Return [x, y] of the center of cell containing provided text 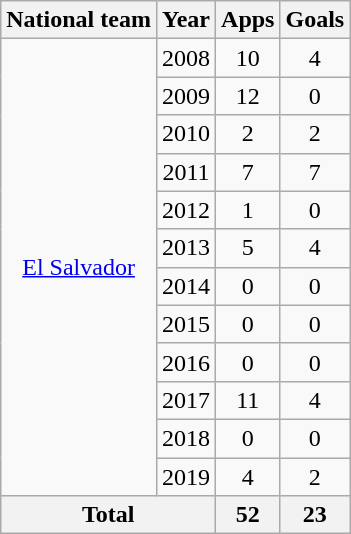
Year [186, 20]
2013 [186, 248]
2010 [186, 134]
2015 [186, 324]
El Salvador [79, 268]
10 [248, 58]
2009 [186, 96]
52 [248, 515]
2014 [186, 286]
2016 [186, 362]
2008 [186, 58]
12 [248, 96]
1 [248, 210]
2011 [186, 172]
23 [315, 515]
2017 [186, 400]
Apps [248, 20]
Total [108, 515]
2019 [186, 477]
11 [248, 400]
National team [79, 20]
5 [248, 248]
Goals [315, 20]
2012 [186, 210]
2018 [186, 438]
